Capture the cell that displays the provided text and extract its [x, y] central coordinate. 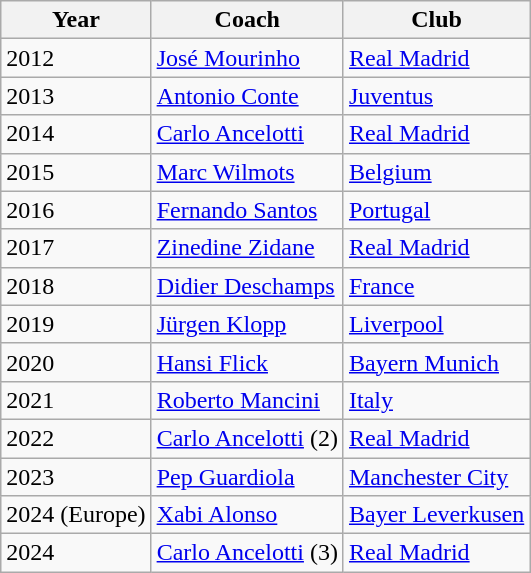
Italy [436, 400]
Xabi Alonso [247, 515]
Hansi Flick [247, 362]
Carlo Ancelotti (2) [247, 438]
2024 (Europe) [76, 515]
Manchester City [436, 477]
Liverpool [436, 324]
Bayer Leverkusen [436, 515]
2012 [76, 58]
Coach [247, 20]
2013 [76, 96]
2015 [76, 172]
2014 [76, 134]
2022 [76, 438]
2023 [76, 477]
2016 [76, 210]
Marc Wilmots [247, 172]
2021 [76, 400]
Roberto Mancini [247, 400]
Zinedine Zidane [247, 248]
José Mourinho [247, 58]
2019 [76, 324]
2024 [76, 553]
Didier Deschamps [247, 286]
France [436, 286]
Carlo Ancelotti [247, 134]
Carlo Ancelotti (3) [247, 553]
Fernando Santos [247, 210]
Jürgen Klopp [247, 324]
Pep Guardiola [247, 477]
2018 [76, 286]
2020 [76, 362]
Juventus [436, 96]
Antonio Conte [247, 96]
Club [436, 20]
Year [76, 20]
Bayern Munich [436, 362]
Portugal [436, 210]
Belgium [436, 172]
2017 [76, 248]
